Return (x, y) of the center of cell containing provided text 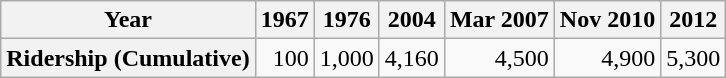
4,500 (499, 58)
Nov 2010 (607, 20)
1967 (284, 20)
Ridership (Cumulative) (128, 58)
5,300 (694, 58)
100 (284, 58)
2012 (694, 20)
4,160 (412, 58)
2004 (412, 20)
Year (128, 20)
4,900 (607, 58)
1976 (346, 20)
1,000 (346, 58)
Mar 2007 (499, 20)
